Extract the (x, y) coordinate from the center of the cell holding the provided text.  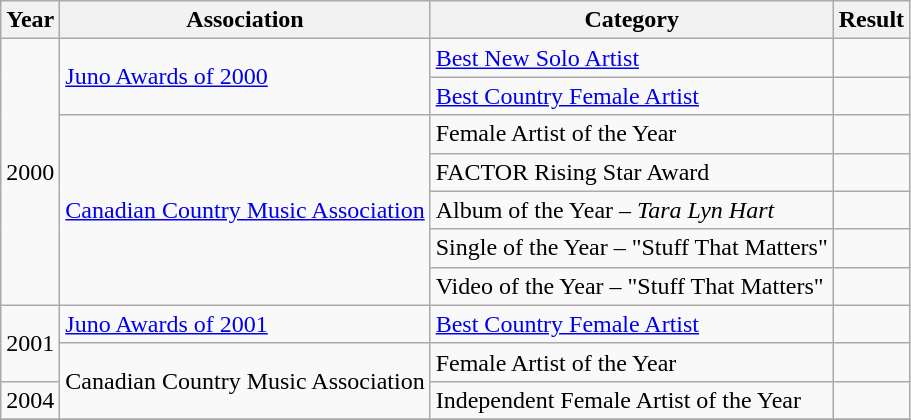
Juno Awards of 2001 (245, 324)
Result (871, 20)
2001 (30, 343)
Single of the Year – "Stuff That Matters" (632, 248)
Year (30, 20)
2004 (30, 400)
Association (245, 20)
Album of the Year – Tara Lyn Hart (632, 210)
Video of the Year – "Stuff That Matters" (632, 286)
2000 (30, 172)
Juno Awards of 2000 (245, 77)
Independent Female Artist of the Year (632, 400)
FACTOR Rising Star Award (632, 172)
Category (632, 20)
Best New Solo Artist (632, 58)
